Find where the given text appears and provide that cell's center as [x, y] coordinate. 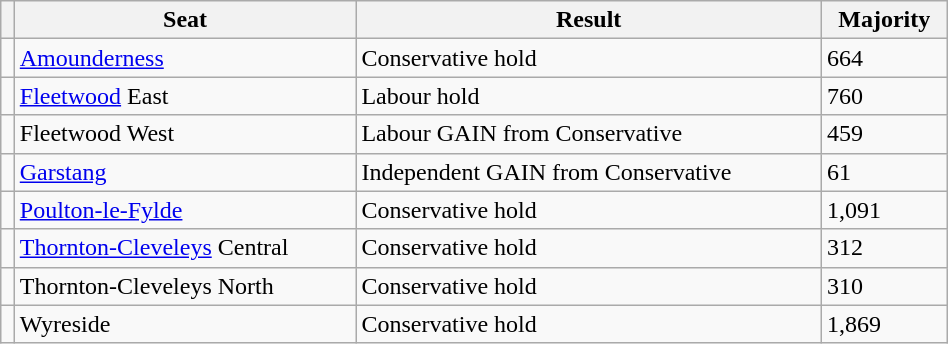
Wyreside [185, 324]
Garstang [185, 172]
Poulton-le-Fylde [185, 210]
1,091 [884, 210]
Result [588, 20]
310 [884, 286]
Fleetwood East [185, 96]
1,869 [884, 324]
Independent GAIN from Conservative [588, 172]
Majority [884, 20]
312 [884, 248]
Thornton-Cleveleys Central [185, 248]
Amounderness [185, 58]
61 [884, 172]
Seat [185, 20]
Thornton-Cleveleys North [185, 286]
Labour GAIN from Conservative [588, 134]
664 [884, 58]
760 [884, 96]
Fleetwood West [185, 134]
459 [884, 134]
Labour hold [588, 96]
